Determine the (x, y) coordinate at the center of the cell enclosing the given text.  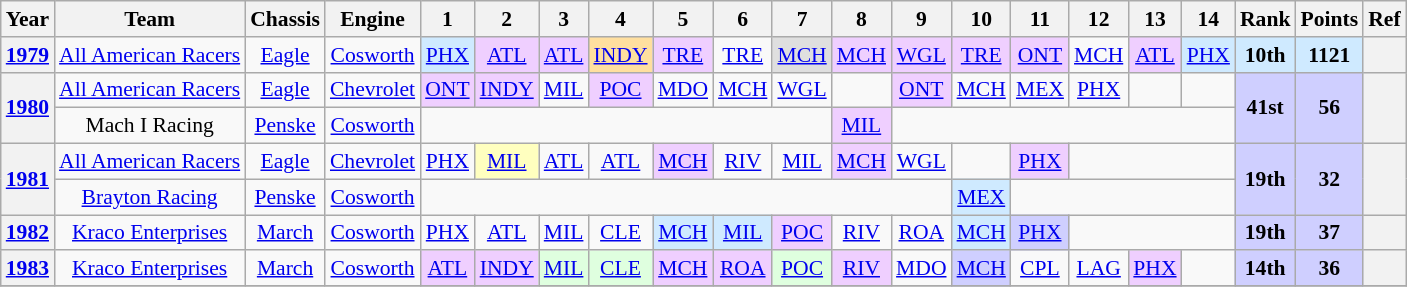
41st (1266, 108)
LAG (1098, 269)
37 (1329, 233)
CPL (1040, 269)
8 (862, 19)
1979 (28, 55)
1980 (28, 108)
1982 (28, 233)
1121 (1329, 55)
4 (620, 19)
1981 (28, 180)
1983 (28, 269)
11 (1040, 19)
12 (1098, 19)
Team (150, 19)
5 (684, 19)
36 (1329, 269)
14 (1208, 19)
3 (564, 19)
Chassis (285, 19)
Brayton Racing (150, 197)
Mach I Racing (150, 126)
7 (802, 19)
2 (507, 19)
Engine (372, 19)
Ref (1384, 19)
14th (1266, 269)
32 (1329, 180)
56 (1329, 108)
Points (1329, 19)
10 (982, 19)
6 (742, 19)
13 (1154, 19)
Rank (1266, 19)
1 (447, 19)
9 (922, 19)
10th (1266, 55)
Year (28, 19)
